From the cell containing the given text, extract its center point as (X, Y) coordinate. 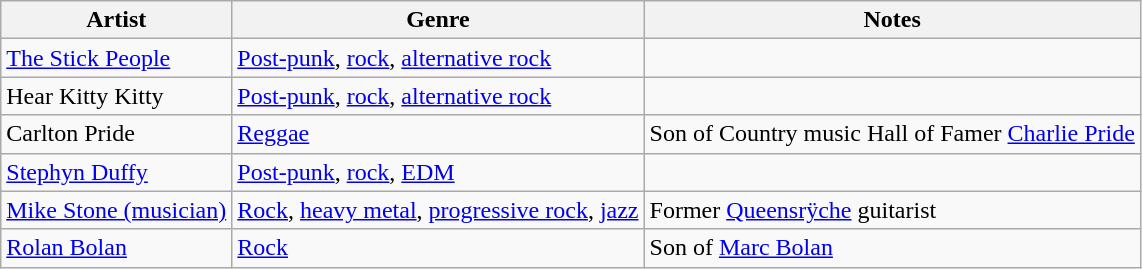
The Stick People (116, 58)
Notes (892, 20)
Rock (438, 248)
Hear Kitty Kitty (116, 96)
Stephyn Duffy (116, 172)
Rock, heavy metal, progressive rock, jazz (438, 210)
Artist (116, 20)
Former Queensrÿche guitarist (892, 210)
Son of Marc Bolan (892, 248)
Post-punk, rock, EDM (438, 172)
Son of Country music Hall of Famer Charlie Pride (892, 134)
Mike Stone (musician) (116, 210)
Rolan Bolan (116, 248)
Genre (438, 20)
Reggae (438, 134)
Carlton Pride (116, 134)
